Identify which cell holds the provided text, then report its [x, y] central coordinate. 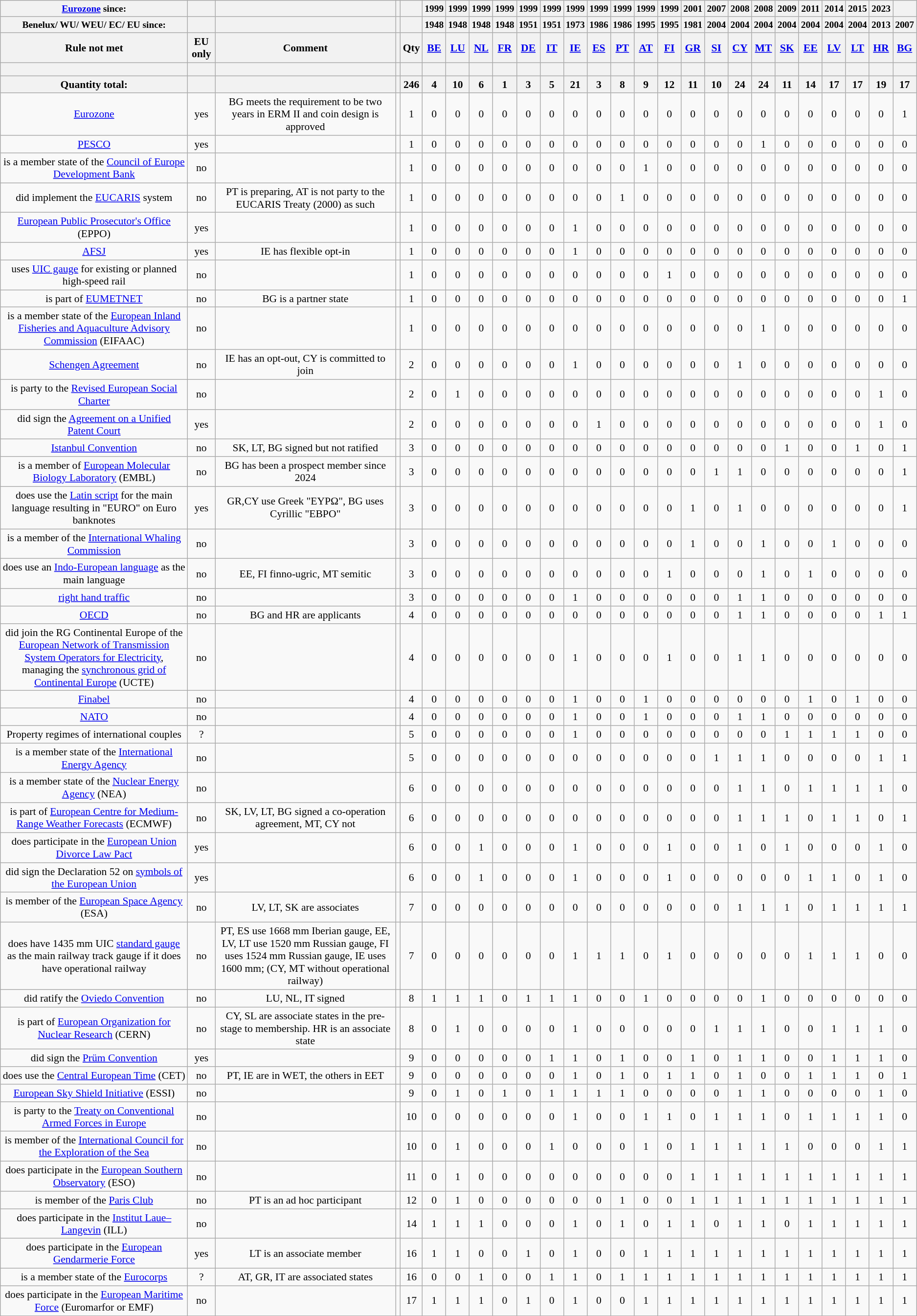
LU [458, 48]
BG is a partner state [305, 299]
PESCO [94, 144]
is part of European Centre for Medium-Range Weather Forecasts (ECMWF) [94, 817]
is a member state of the Council of Europe Development Bank [94, 168]
is member of the International Council for the Exploration of the Sea [94, 1147]
European Sky Shield Initiative (ESSI) [94, 1093]
SK, LV, LT, BG signed a co-operation agreement, MT, CY not [305, 817]
Comment [305, 48]
SI [716, 48]
LU, NL, IT signed [305, 998]
AFSJ [94, 251]
LT [857, 48]
is member of the Paris Club [94, 1200]
MT [763, 48]
is member of the European Space Agency (ESA) [94, 907]
1973 [575, 24]
PT, IE are in WET, the others in EET [305, 1075]
is part of EUMETNET [94, 299]
2014 [834, 9]
Property regimes of international couples [94, 734]
is a member state of the Eurocorps [94, 1277]
does participate in the European Union Divorce Law Pact [94, 848]
AT, GR, IT are associated states [305, 1277]
LV [834, 48]
NATO [94, 717]
2023 [881, 9]
BG [905, 48]
AT [646, 48]
did sign the Agreement on a Unified Patent Court [94, 424]
Qty [412, 48]
did sign the Prüm Convention [94, 1058]
GR,CY use Greek "ΕΥΡΩ", BG uses Cyrillic "ЕВРО" [305, 508]
246 [412, 85]
21 [575, 85]
is party to the Treaty on Conventional Armed Forces in Europe [94, 1117]
19 [881, 85]
SK [787, 48]
does use an Indo-European language as the main language [94, 574]
Eurozone since: [94, 9]
is a member of the International Whaling Commission [94, 544]
FR [505, 48]
BE [434, 48]
right hand traffic [94, 597]
ES [599, 48]
does participate in the European Gendarmerie Force [94, 1253]
Finabel [94, 700]
PT [622, 48]
2013 [881, 24]
does participate in the Institut Laue–Langevin (ILL) [94, 1224]
GR [693, 48]
FI [670, 48]
is a member state of the International Energy Agency [94, 758]
does participate in the European Southern Observatory (ESO) [94, 1176]
DE [528, 48]
IT [552, 48]
does have 1435 mm UIC standard gauge as the main railway track gauge if it does have operational railway [94, 956]
Istanbul Convention [94, 448]
SK, LT, BG signed but not ratified [305, 448]
PT is preparing, AT is not party to the EUCARIS Treaty (2000) as such [305, 197]
does use the Central European Time (CET) [94, 1075]
EE, FI finno-ugric, MT semitic [305, 574]
did implement the EUCARIS system [94, 197]
is a member state of the Nuclear Energy Agency (NEA) [94, 788]
IE has an opt-out, CY is committed to join [305, 365]
Benelux/ WU/ WEU/ EC/ EU since: [94, 24]
did ratify the Oviedo Convention [94, 998]
does participate in the European Maritime Force (Euromarfor or EMF) [94, 1300]
is a member state of the European Inland Fisheries and Aquaculture Advisory Commission (EIFAAC) [94, 329]
EE [810, 48]
CY [740, 48]
2009 [787, 9]
BG meets the requirement to be two years in ERM II and coin design is approved [305, 114]
BG has been a prospect member since 2024 [305, 471]
LT is an associate member [305, 1253]
is part of European Organization for Nuclear Research (CERN) [94, 1029]
IE has flexible opt-in [305, 251]
Quantity total: [94, 85]
PT is an ad hoc participant [305, 1200]
is a member of European Molecular Biology Laboratory (EMBL) [94, 471]
Rule not met [94, 48]
CY, SL are associate states in the pre-stage to membership. HR is an associate state [305, 1029]
is party to the Revised European Social Charter [94, 394]
OECD [94, 615]
HR [881, 48]
does use the Latin script for the main language resulting in "EURO" on Euro banknotes [94, 508]
Eurozone [94, 114]
NL [481, 48]
BG and HR are applicants [305, 615]
2015 [857, 9]
uses UIC gauge for existing or planned high-speed rail [94, 275]
IE [575, 48]
2001 [693, 9]
LV, LT, SK are associates [305, 907]
Schengen Agreement [94, 365]
EU only [201, 48]
1981 [693, 24]
2011 [810, 9]
European Public Prosecutor's Office (EPPO) [94, 228]
did sign the Declaration 52 on symbols of the European Union [94, 878]
